Return the (X, Y) coordinate for the center point of the cell that contains the specified text.  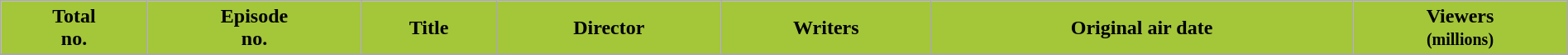
Totalno. (74, 28)
Writers (825, 28)
Episodeno. (254, 28)
Director (609, 28)
Title (429, 28)
Original air date (1141, 28)
Viewers(millions) (1460, 28)
